Identify which cell holds the provided text, then report its (X, Y) central coordinate. 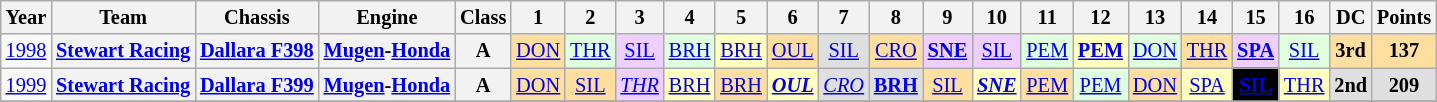
5 (741, 17)
209 (1404, 85)
1999 (26, 85)
Points (1404, 17)
137 (1404, 51)
7 (843, 17)
3 (640, 17)
2 (590, 17)
14 (1207, 17)
16 (1304, 17)
11 (1047, 17)
Class (483, 17)
1998 (26, 51)
9 (948, 17)
12 (1100, 17)
1 (538, 17)
Dallara F398 (256, 51)
3rd (1350, 51)
10 (996, 17)
Engine (388, 17)
Chassis (256, 17)
13 (1155, 17)
6 (793, 17)
8 (896, 17)
DC (1350, 17)
Year (26, 17)
2nd (1350, 85)
4 (690, 17)
15 (1256, 17)
Team (123, 17)
Dallara F399 (256, 85)
